Identify which cell holds the provided text, then report its (X, Y) central coordinate. 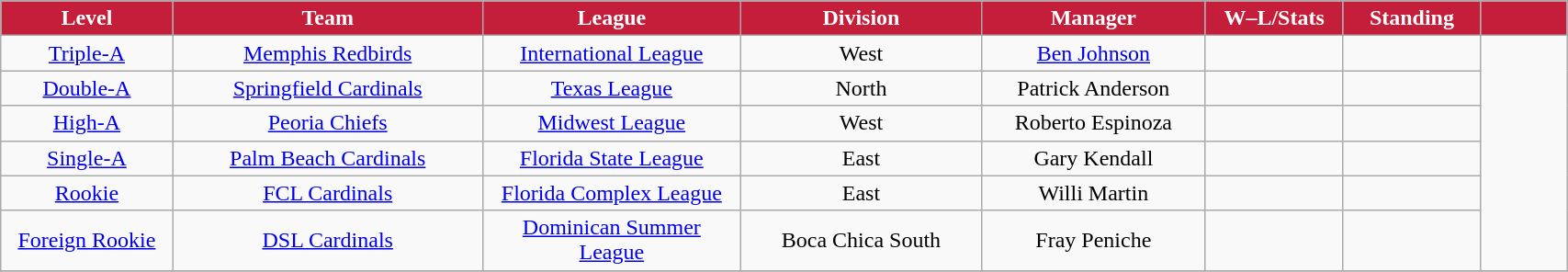
Triple-A (86, 53)
Gary Kendall (1094, 158)
Boca Chica South (861, 241)
FCL Cardinals (327, 193)
Division (861, 18)
Memphis Redbirds (327, 53)
Roberto Espinoza (1094, 123)
DSL Cardinals (327, 241)
Texas League (612, 88)
League (612, 18)
Willi Martin (1094, 193)
International League (612, 53)
W–L/Stats (1274, 18)
Palm Beach Cardinals (327, 158)
Florida State League (612, 158)
Florida Complex League (612, 193)
Standing (1412, 18)
Level (86, 18)
Double-A (86, 88)
Foreign Rookie (86, 241)
Ben Johnson (1094, 53)
Single-A (86, 158)
Dominican Summer League (612, 241)
Team (327, 18)
Peoria Chiefs (327, 123)
Springfield Cardinals (327, 88)
Rookie (86, 193)
North (861, 88)
Patrick Anderson (1094, 88)
Fray Peniche (1094, 241)
Manager (1094, 18)
High-A (86, 123)
Midwest League (612, 123)
